Find where the given text appears and provide that cell's center as [x, y] coordinate. 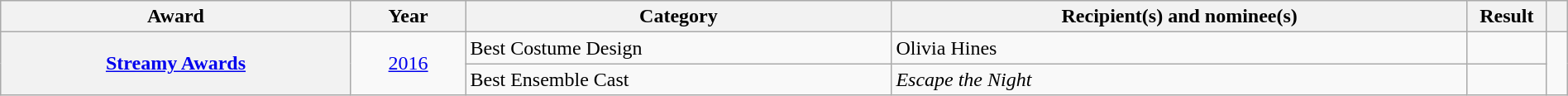
Category [678, 17]
Streamy Awards [175, 64]
Escape the Night [1179, 79]
Award [175, 17]
Result [1507, 17]
Best Costume Design [678, 48]
2016 [409, 64]
Year [409, 17]
Best Ensemble Cast [678, 79]
Olivia Hines [1179, 48]
Recipient(s) and nominee(s) [1179, 17]
